Pinpoint the cell where the given text exists, returning its [X, Y] midpoint coordinate. 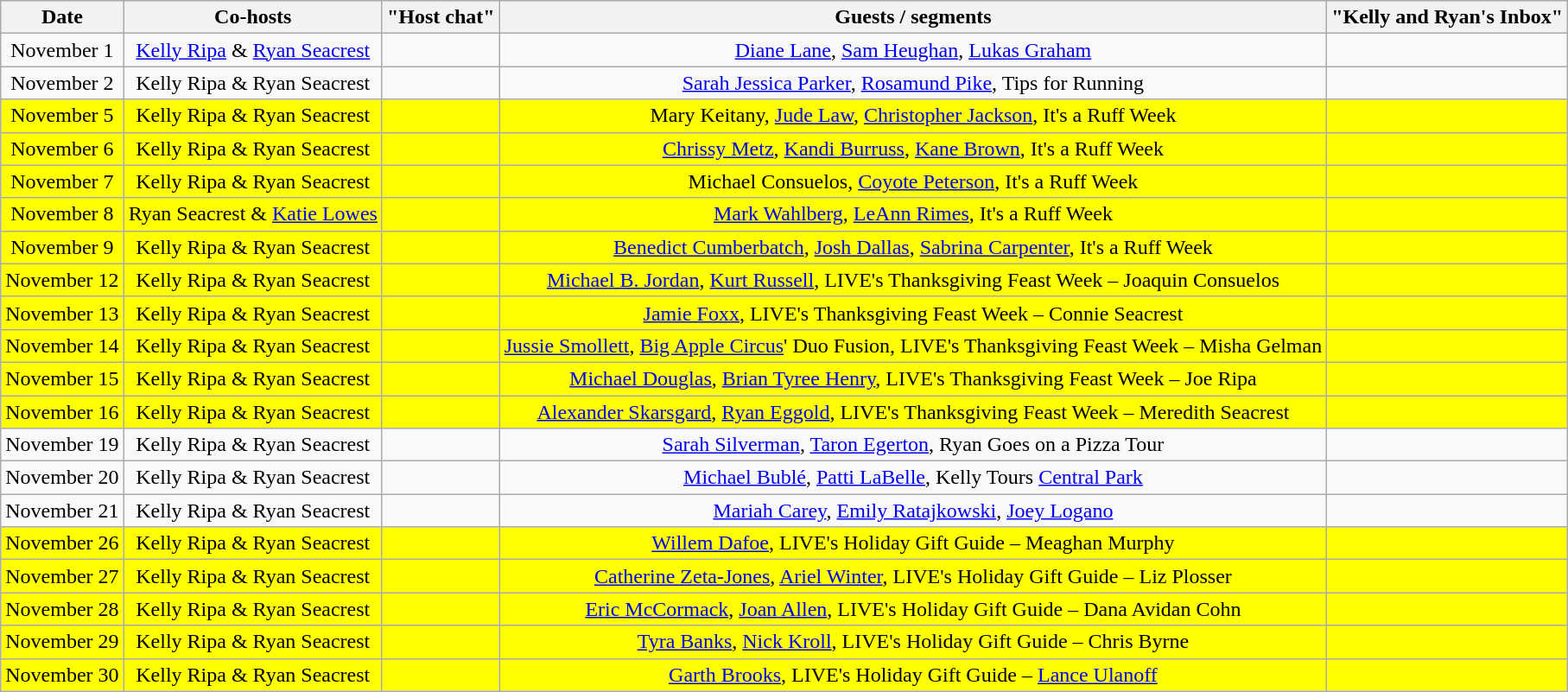
November 13 [62, 313]
November 2 [62, 83]
November 7 [62, 181]
Date [62, 17]
November 16 [62, 412]
Catherine Zeta-Jones, Ariel Winter, LIVE's Holiday Gift Guide – Liz Plosser [913, 576]
November 19 [62, 445]
Willem Dafoe, LIVE's Holiday Gift Guide – Meaghan Murphy [913, 543]
Co-hosts [252, 17]
Eric McCormack, Joan Allen, LIVE's Holiday Gift Guide – Dana Avidan Cohn [913, 609]
November 6 [62, 149]
November 26 [62, 543]
November 21 [62, 511]
Jussie Smollett, Big Apple Circus' Duo Fusion, LIVE's Thanksgiving Feast Week – Misha Gelman [913, 346]
November 29 [62, 642]
Garth Brooks, LIVE's Holiday Gift Guide – Lance Ulanoff [913, 675]
Diane Lane, Sam Heughan, Lukas Graham [913, 50]
November 12 [62, 280]
Michael Consuelos, Coyote Peterson, It's a Ruff Week [913, 181]
Tyra Banks, Nick Kroll, LIVE's Holiday Gift Guide – Chris Byrne [913, 642]
Michael Douglas, Brian Tyree Henry, LIVE's Thanksgiving Feast Week – Joe Ripa [913, 378]
November 14 [62, 346]
November 9 [62, 247]
November 20 [62, 478]
November 1 [62, 50]
November 8 [62, 214]
"Host chat" [441, 17]
Michael Bublé, Patti LaBelle, Kelly Tours Central Park [913, 478]
Alexander Skarsgard, Ryan Eggold, LIVE's Thanksgiving Feast Week – Meredith Seacrest [913, 412]
November 5 [62, 116]
Benedict Cumberbatch, Josh Dallas, Sabrina Carpenter, It's a Ruff Week [913, 247]
Mary Keitany, Jude Law, Christopher Jackson, It's a Ruff Week [913, 116]
"Kelly and Ryan's Inbox" [1448, 17]
Sarah Silverman, Taron Egerton, Ryan Goes on a Pizza Tour [913, 445]
November 30 [62, 675]
Sarah Jessica Parker, Rosamund Pike, Tips for Running [913, 83]
Michael B. Jordan, Kurt Russell, LIVE's Thanksgiving Feast Week – Joaquin Consuelos [913, 280]
Jamie Foxx, LIVE's Thanksgiving Feast Week – Connie Seacrest [913, 313]
Mariah Carey, Emily Ratajkowski, Joey Logano [913, 511]
Guests / segments [913, 17]
Ryan Seacrest & Katie Lowes [252, 214]
November 27 [62, 576]
November 28 [62, 609]
November 15 [62, 378]
Chrissy Metz, Kandi Burruss, Kane Brown, It's a Ruff Week [913, 149]
Mark Wahlberg, LeAnn Rimes, It's a Ruff Week [913, 214]
